Return the [X, Y] coordinate for the center point of the cell that contains the specified text.  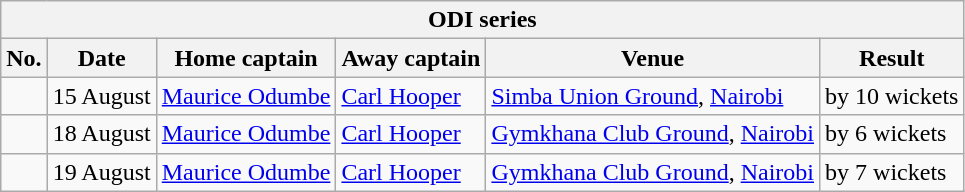
Result [892, 58]
by 6 wickets [892, 134]
15 August [102, 96]
Away captain [411, 58]
Simba Union Ground, Nairobi [653, 96]
Date [102, 58]
18 August [102, 134]
by 10 wickets [892, 96]
Home captain [246, 58]
19 August [102, 172]
ODI series [482, 20]
by 7 wickets [892, 172]
No. [24, 58]
Venue [653, 58]
